From the cell containing the given text, extract its center point as (X, Y) coordinate. 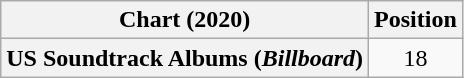
US Soundtrack Albums (Billboard) (185, 58)
Position (416, 20)
18 (416, 58)
Chart (2020) (185, 20)
